From the cell containing the given text, extract its center point as [x, y] coordinate. 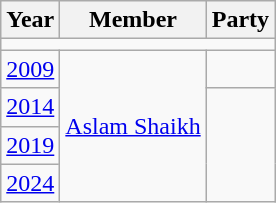
Year [30, 20]
2019 [30, 145]
Aslam Shaikh [133, 126]
2024 [30, 183]
Member [133, 20]
Party [240, 20]
2009 [30, 69]
2014 [30, 107]
